Provide the (X, Y) coordinate of the cell's center where the given text is located.  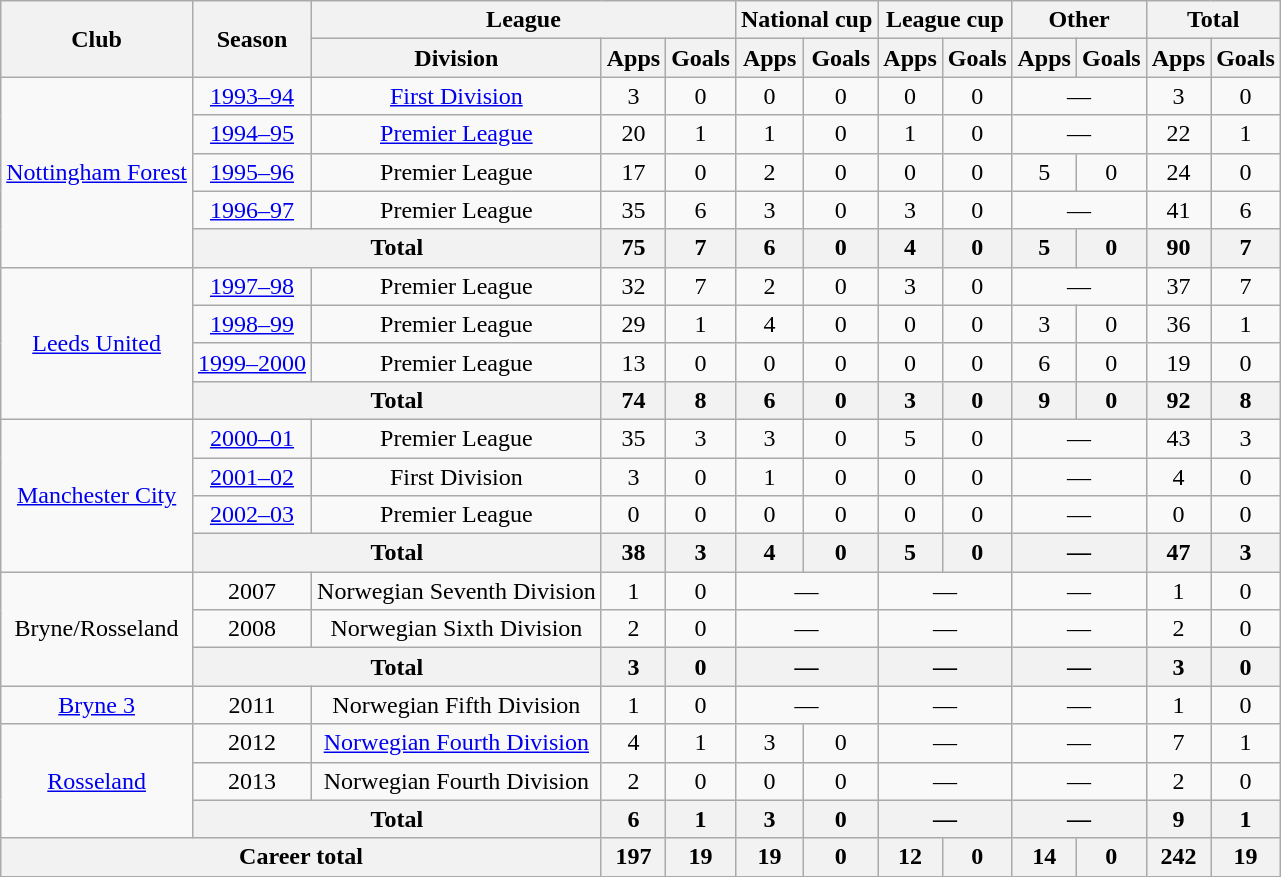
Season (252, 39)
Nottingham Forest (97, 172)
2000–01 (252, 438)
Bryne/Rosseland (97, 629)
Bryne 3 (97, 705)
League (524, 20)
Career total (301, 857)
2001–02 (252, 477)
League cup (945, 20)
Norwegian Seventh Division (457, 591)
37 (1178, 286)
2002–03 (252, 515)
Other (1079, 20)
Norwegian Sixth Division (457, 629)
17 (633, 172)
41 (1178, 210)
13 (633, 362)
Manchester City (97, 495)
2008 (252, 629)
29 (633, 324)
14 (1044, 857)
197 (633, 857)
32 (633, 286)
National cup (806, 20)
Leeds United (97, 343)
Norwegian Fifth Division (457, 705)
1997–98 (252, 286)
22 (1178, 134)
1999–2000 (252, 362)
90 (1178, 248)
24 (1178, 172)
74 (633, 400)
43 (1178, 438)
Club (97, 39)
92 (1178, 400)
1998–99 (252, 324)
1995–96 (252, 172)
36 (1178, 324)
2011 (252, 705)
2013 (252, 781)
47 (1178, 553)
1996–97 (252, 210)
Rosseland (97, 781)
1993–94 (252, 96)
Division (457, 58)
38 (633, 553)
12 (910, 857)
20 (633, 134)
2012 (252, 743)
2007 (252, 591)
242 (1178, 857)
1994–95 (252, 134)
75 (633, 248)
